Locate the cell with the specified text and output its [X, Y] center coordinate. 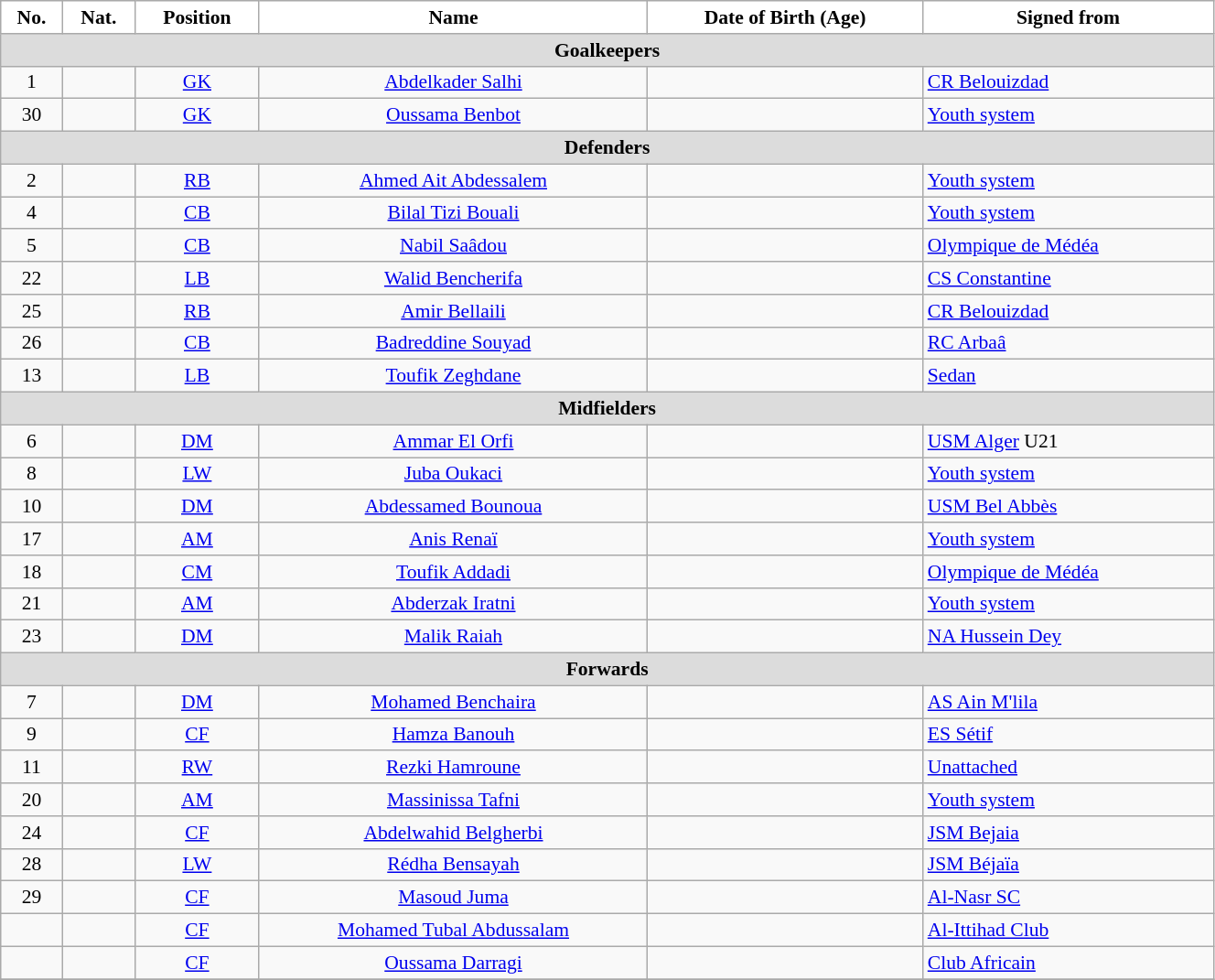
RC Arbaâ [1069, 343]
Name [453, 17]
Rédha Bensayah [453, 865]
Mohamed Tubal Abdussalam [453, 931]
10 [32, 507]
Ammar El Orfi [453, 441]
Amir Bellaili [453, 311]
CS Constantine [1069, 278]
CM [197, 572]
25 [32, 311]
Juba Oukaci [453, 474]
21 [32, 604]
6 [32, 441]
Al-Nasr SC [1069, 898]
Anis Renaï [453, 539]
23 [32, 637]
No. [32, 17]
2 [32, 180]
Oussama Darragi [453, 963]
Mohamed Benchaira [453, 702]
Malik Raiah [453, 637]
Nabil Saâdou [453, 246]
8 [32, 474]
Bilal Tizi Bouali [453, 213]
Date of Birth (Age) [785, 17]
18 [32, 572]
AS Ain M'lila [1069, 702]
JSM Béjaïa [1069, 865]
Club Africain [1069, 963]
Abdelkader Salhi [453, 82]
RW [197, 768]
20 [32, 800]
Nat. [99, 17]
Midfielders [607, 409]
USM Alger U21 [1069, 441]
Walid Bencherifa [453, 278]
Oussama Benbot [453, 115]
Massinissa Tafni [453, 800]
28 [32, 865]
JSM Bejaia [1069, 833]
Ahmed Ait Abdessalem [453, 180]
Signed from [1069, 17]
Masoud Juma [453, 898]
Forwards [607, 670]
Defenders [607, 148]
9 [32, 735]
Al-Ittihad Club [1069, 931]
Rezki Hamroune [453, 768]
7 [32, 702]
22 [32, 278]
Goalkeepers [607, 50]
Sedan [1069, 376]
Toufik Zeghdane [453, 376]
29 [32, 898]
Unattached [1069, 768]
Abdelwahid Belgherbi [453, 833]
ES Sétif [1069, 735]
Abdessamed Bounoua [453, 507]
5 [32, 246]
4 [32, 213]
17 [32, 539]
Position [197, 17]
13 [32, 376]
USM Bel Abbès [1069, 507]
11 [32, 768]
Toufik Addadi [453, 572]
NA Hussein Dey [1069, 637]
Hamza Banouh [453, 735]
Abderzak Iratni [453, 604]
Badreddine Souyad [453, 343]
26 [32, 343]
30 [32, 115]
24 [32, 833]
1 [32, 82]
